For the text-containing cell, return its midpoint in [X, Y] coordinate format. 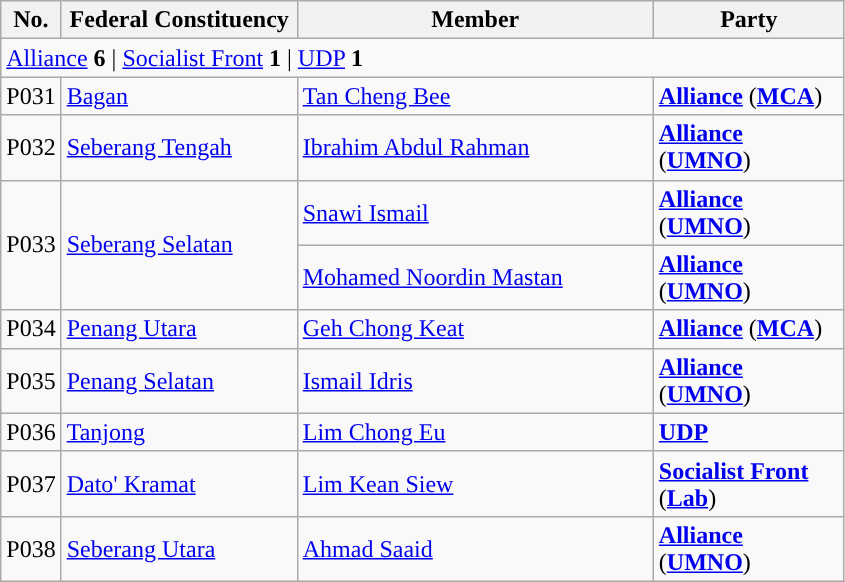
P031 [31, 96]
P034 [31, 329]
Alliance 6 | Socialist Front 1 | UDP 1 [423, 58]
Seberang Utara [179, 548]
Federal Constituency [179, 20]
Party [748, 20]
Tanjong [179, 432]
Seberang Selatan [179, 245]
Snawi Ismail [475, 212]
UDP [748, 432]
P032 [31, 148]
P035 [31, 380]
Geh Chong Keat [475, 329]
Seberang Tengah [179, 148]
Tan Cheng Bee [475, 96]
Ahmad Saaid [475, 548]
P036 [31, 432]
Member [475, 20]
P033 [31, 245]
Lim Chong Eu [475, 432]
Socialist Front (Lab) [748, 484]
Bagan [179, 96]
Penang Selatan [179, 380]
Mohamed Noordin Mastan [475, 278]
Lim Kean Siew [475, 484]
No. [31, 20]
P037 [31, 484]
Penang Utara [179, 329]
Dato' Kramat [179, 484]
Ismail Idris [475, 380]
Ibrahim Abdul Rahman [475, 148]
P038 [31, 548]
